Locate the cell with the specified text and output its [x, y] center coordinate. 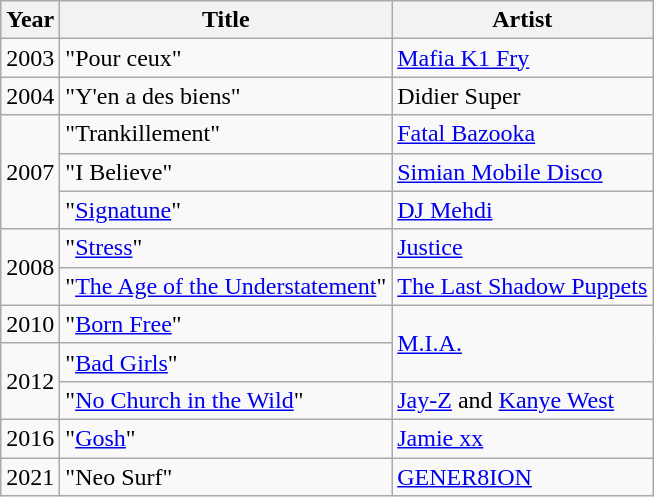
Year [30, 20]
2021 [30, 477]
DJ Mehdi [522, 210]
"Stress" [226, 248]
2007 [30, 172]
2010 [30, 324]
"No Church in the Wild" [226, 400]
2016 [30, 438]
Simian Mobile Disco [522, 172]
"Born Free" [226, 324]
"Signatune" [226, 210]
2003 [30, 58]
M.I.A. [522, 343]
2012 [30, 381]
Title [226, 20]
"Trankillement" [226, 134]
2004 [30, 96]
GENER8ION [522, 477]
"Gosh" [226, 438]
2008 [30, 267]
Jamie xx [522, 438]
"Bad Girls" [226, 362]
Jay-Z and Kanye West [522, 400]
Mafia K1 Fry [522, 58]
"Neo Surf" [226, 477]
"Pour ceux" [226, 58]
Fatal Bazooka [522, 134]
Artist [522, 20]
The Last Shadow Puppets [522, 286]
"The Age of the Understatement" [226, 286]
"I Believe" [226, 172]
Didier Super [522, 96]
Justice [522, 248]
"Y'en a des biens" [226, 96]
